Determine the (x, y) coordinate at the center of the cell enclosing the given text.  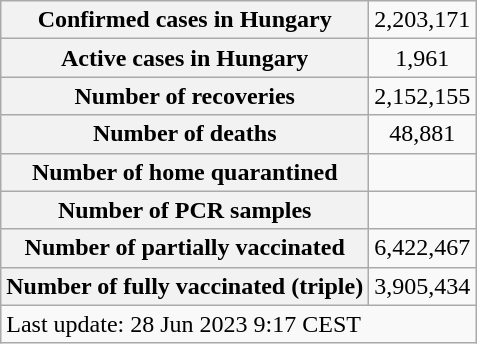
Last update: 28 Jun 2023 9:17 CEST (238, 324)
Confirmed cases in Hungary (185, 20)
6,422,467 (422, 248)
48,881 (422, 134)
3,905,434 (422, 286)
2,152,155 (422, 96)
Number of partially vaccinated (185, 248)
Number of home quarantined (185, 172)
2,203,171 (422, 20)
Number of deaths (185, 134)
Number of fully vaccinated (triple) (185, 286)
1,961 (422, 58)
Number of recoveries (185, 96)
Number of PCR samples (185, 210)
Active cases in Hungary (185, 58)
